Capture the cell that displays the provided text and extract its [x, y] central coordinate. 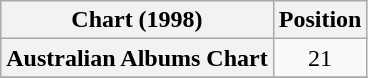
21 [320, 58]
Position [320, 20]
Chart (1998) [137, 20]
Australian Albums Chart [137, 58]
